For the text-containing cell, return its midpoint in [X, Y] coordinate format. 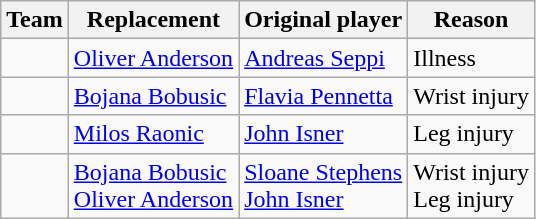
Bojana Bobusic [153, 96]
Flavia Pennetta [324, 96]
Andreas Seppi [324, 58]
Milos Raonic [153, 134]
Illness [472, 58]
Oliver Anderson [153, 58]
Original player [324, 20]
Wrist injury Leg injury [472, 186]
Wrist injury [472, 96]
Sloane Stephens John Isner [324, 186]
Leg injury [472, 134]
Bojana Bobusic Oliver Anderson [153, 186]
Replacement [153, 20]
Team [35, 20]
Reason [472, 20]
John Isner [324, 134]
